From the cell containing the given text, extract its center point as (X, Y) coordinate. 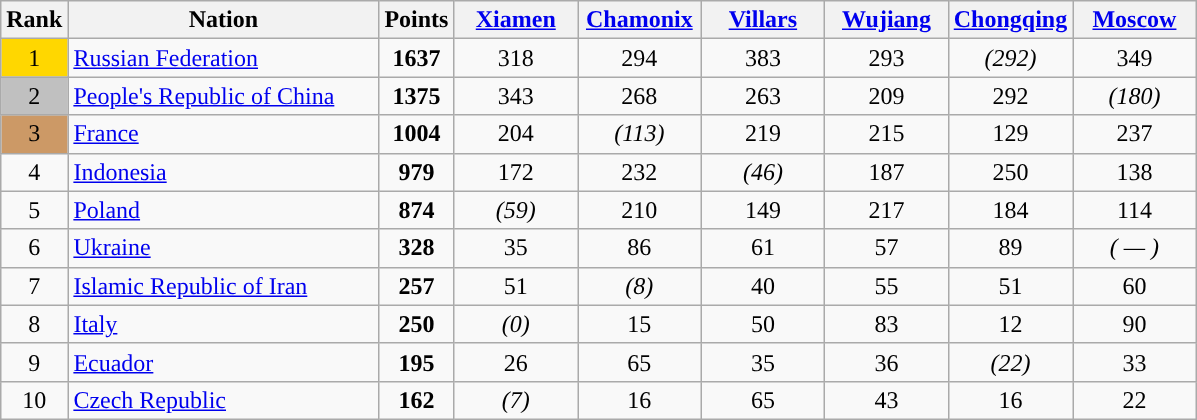
33 (1135, 362)
257 (416, 286)
(0) (516, 324)
149 (763, 210)
172 (516, 172)
292 (1010, 96)
(8) (640, 286)
Moscow (1135, 20)
294 (640, 58)
328 (416, 248)
France (224, 134)
5 (34, 210)
50 (763, 324)
(46) (763, 172)
83 (887, 324)
Czech Republic (224, 400)
Villars (763, 20)
( — ) (1135, 248)
Islamic Republic of Iran (224, 286)
263 (763, 96)
36 (887, 362)
(7) (516, 400)
12 (1010, 324)
Poland (224, 210)
(180) (1135, 96)
318 (516, 58)
343 (516, 96)
874 (416, 210)
204 (516, 134)
209 (887, 96)
8 (34, 324)
Wujiang (887, 20)
Nation (224, 20)
215 (887, 134)
217 (887, 210)
10 (34, 400)
1004 (416, 134)
7 (34, 286)
268 (640, 96)
237 (1135, 134)
People's Republic of China (224, 96)
Ecuador (224, 362)
1375 (416, 96)
293 (887, 58)
Rank (34, 20)
138 (1135, 172)
129 (1010, 134)
(59) (516, 210)
210 (640, 210)
187 (887, 172)
Russian Federation (224, 58)
9 (34, 362)
349 (1135, 58)
219 (763, 134)
232 (640, 172)
60 (1135, 286)
Points (416, 20)
162 (416, 400)
90 (1135, 324)
195 (416, 362)
61 (763, 248)
383 (763, 58)
(22) (1010, 362)
6 (34, 248)
3 (34, 134)
2 (34, 96)
979 (416, 172)
(292) (1010, 58)
Xiamen (516, 20)
22 (1135, 400)
(113) (640, 134)
184 (1010, 210)
89 (1010, 248)
55 (887, 286)
40 (763, 286)
86 (640, 248)
43 (887, 400)
57 (887, 248)
26 (516, 362)
Chamonix (640, 20)
1 (34, 58)
Chongqing (1010, 20)
Italy (224, 324)
1637 (416, 58)
Indonesia (224, 172)
Ukraine (224, 248)
4 (34, 172)
114 (1135, 210)
15 (640, 324)
